Find where the given text appears and provide that cell's center as [X, Y] coordinate. 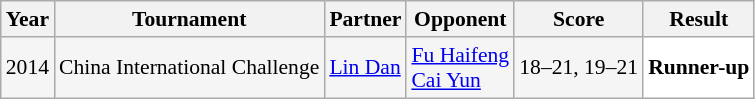
Year [28, 19]
China International Challenge [189, 68]
Partner [365, 19]
Tournament [189, 19]
2014 [28, 68]
18–21, 19–21 [578, 68]
Fu Haifeng Cai Yun [460, 68]
Runner-up [698, 68]
Result [698, 19]
Score [578, 19]
Lin Dan [365, 68]
Opponent [460, 19]
